Output the (X, Y) coordinate of the center of the cell containing the given text.  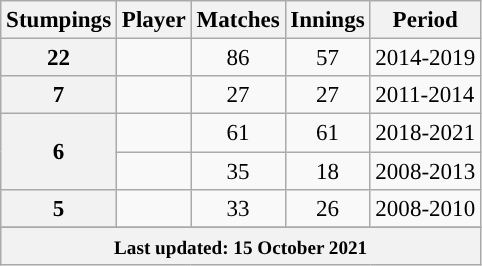
Innings (328, 20)
22 (59, 58)
35 (238, 171)
18 (328, 171)
86 (238, 58)
Period (426, 20)
5 (59, 209)
2008-2010 (426, 209)
7 (59, 95)
6 (59, 152)
2011-2014 (426, 95)
2018-2021 (426, 133)
2014-2019 (426, 58)
33 (238, 209)
57 (328, 58)
2008-2013 (426, 171)
Last updated: 15 October 2021 (241, 246)
Matches (238, 20)
Player (154, 20)
26 (328, 209)
Stumpings (59, 20)
